Identify which cell holds the provided text, then report its [X, Y] central coordinate. 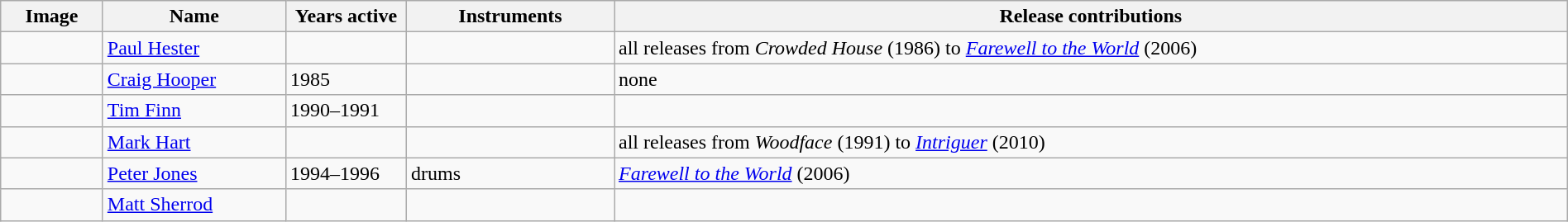
drums [509, 173]
Release contributions [1090, 17]
Farewell to the World (2006) [1090, 173]
all releases from Woodface (1991) to Intriguer (2010) [1090, 142]
1994–1996 [346, 173]
all releases from Crowded House (1986) to Farewell to the World (2006) [1090, 48]
Craig Hooper [194, 79]
Matt Sherrod [194, 205]
Name [194, 17]
Mark Hart [194, 142]
Image [52, 17]
Tim Finn [194, 111]
Years active [346, 17]
Paul Hester [194, 48]
1985 [346, 79]
1990–1991 [346, 111]
Peter Jones [194, 173]
Instruments [509, 17]
none [1090, 79]
